Pinpoint the cell where the given text exists, returning its (X, Y) midpoint coordinate. 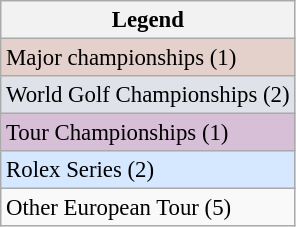
Tour Championships (1) (148, 133)
Other European Tour (5) (148, 208)
World Golf Championships (2) (148, 95)
Rolex Series (2) (148, 170)
Major championships (1) (148, 58)
Legend (148, 20)
